Return the (X, Y) coordinate for the center point of the cell that contains the specified text.  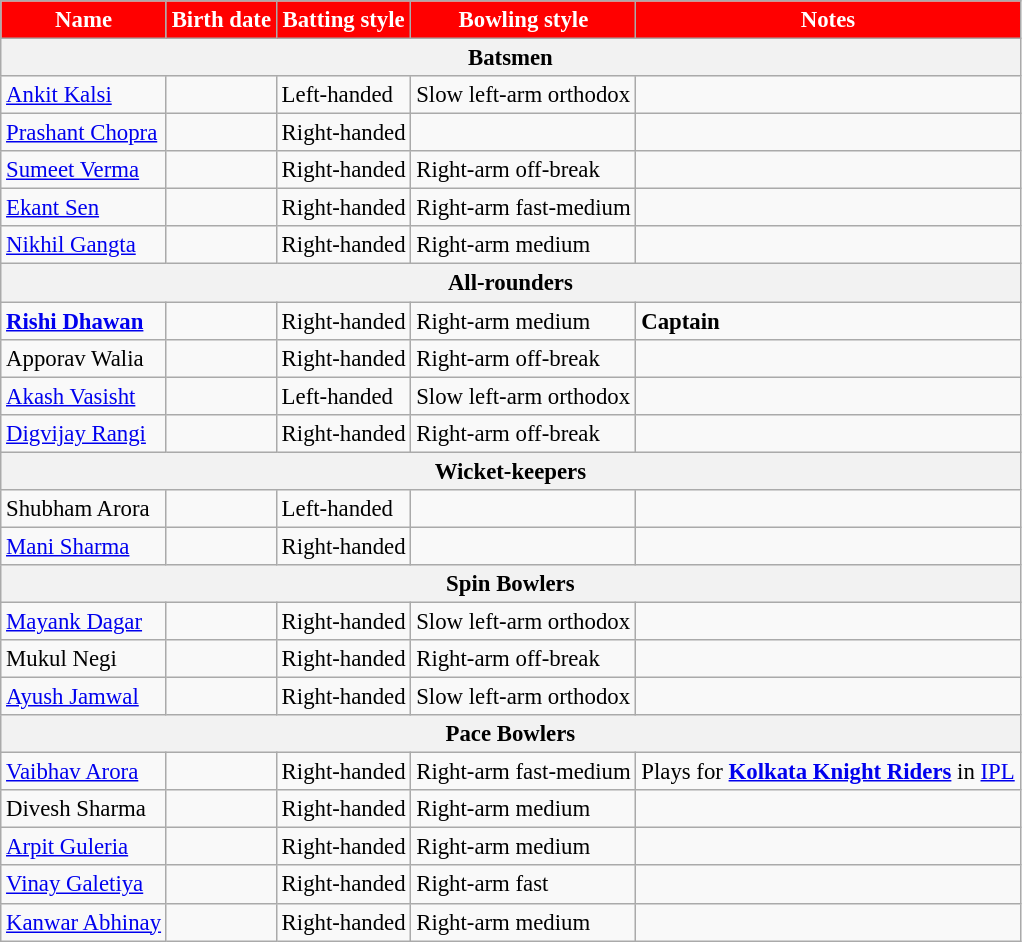
Wicket-keepers (510, 471)
Arpit Guleria (84, 847)
Notes (828, 20)
Pace Bowlers (510, 734)
Right-arm fast (524, 885)
Prashant Chopra (84, 133)
Bowling style (524, 20)
Divesh Sharma (84, 809)
Ekant Sen (84, 208)
Spin Bowlers (510, 584)
Birth date (221, 20)
All-rounders (510, 283)
Ayush Jamwal (84, 697)
Akash Vasisht (84, 396)
Batsmen (510, 58)
Batting style (344, 20)
Plays for Kolkata Knight Riders in IPL (828, 772)
Mayank Dagar (84, 621)
Name (84, 20)
Mani Sharma (84, 546)
Apporav Walia (84, 358)
Nikhil Gangta (84, 245)
Ankit Kalsi (84, 95)
Shubham Arora (84, 509)
Vaibhav Arora (84, 772)
Mukul Negi (84, 659)
Captain (828, 321)
Sumeet Verma (84, 170)
Kanwar Abhinay (84, 922)
Rishi Dhawan (84, 321)
Vinay Galetiya (84, 885)
Digvijay Rangi (84, 433)
